Find where the given text appears and provide that cell's center as (x, y) coordinate. 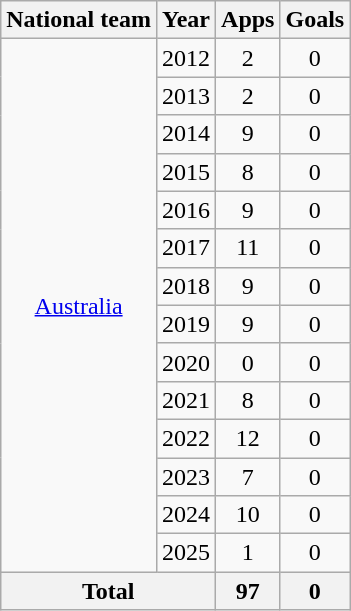
Total (108, 591)
2015 (186, 172)
2025 (186, 553)
12 (248, 438)
2019 (186, 324)
2023 (186, 477)
Apps (248, 20)
2013 (186, 96)
Australia (79, 306)
Year (186, 20)
7 (248, 477)
2022 (186, 438)
2012 (186, 58)
97 (248, 591)
Goals (315, 20)
11 (248, 248)
10 (248, 515)
2016 (186, 210)
2017 (186, 248)
2018 (186, 286)
National team (79, 20)
1 (248, 553)
2020 (186, 362)
2014 (186, 134)
2024 (186, 515)
2021 (186, 400)
